Detect which cell encompasses the target text, then output its (x, y) center coordinate. 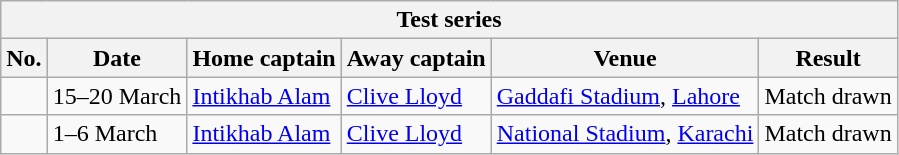
No. (24, 58)
1–6 March (117, 134)
Away captain (416, 58)
Result (828, 58)
National Stadium, Karachi (625, 134)
15–20 March (117, 96)
Test series (449, 20)
Gaddafi Stadium, Lahore (625, 96)
Date (117, 58)
Venue (625, 58)
Home captain (264, 58)
